Output the [x, y] coordinate of the center of the cell containing the given text.  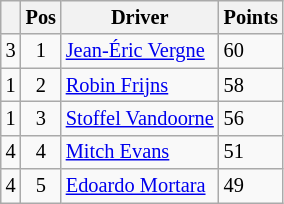
Robin Frijns [140, 85]
Jean-Éric Vergne [140, 51]
51 [251, 152]
Mitch Evans [140, 152]
49 [251, 186]
2 [41, 85]
58 [251, 85]
56 [251, 118]
5 [41, 186]
Points [251, 17]
Stoffel Vandoorne [140, 118]
60 [251, 51]
Pos [41, 17]
Edoardo Mortara [140, 186]
Driver [140, 17]
